Find where the given text appears and provide that cell's center as (x, y) coordinate. 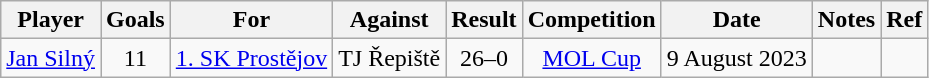
For (251, 20)
1. SK Prostějov (251, 58)
Date (736, 20)
Ref (904, 20)
TJ Řepiště (390, 58)
Competition (592, 20)
Against (390, 20)
Result (484, 20)
11 (135, 58)
Jan Silný (51, 58)
26–0 (484, 58)
MOL Cup (592, 58)
Notes (846, 20)
Goals (135, 20)
9 August 2023 (736, 58)
Player (51, 20)
